Find where the given text appears and provide that cell's center as (x, y) coordinate. 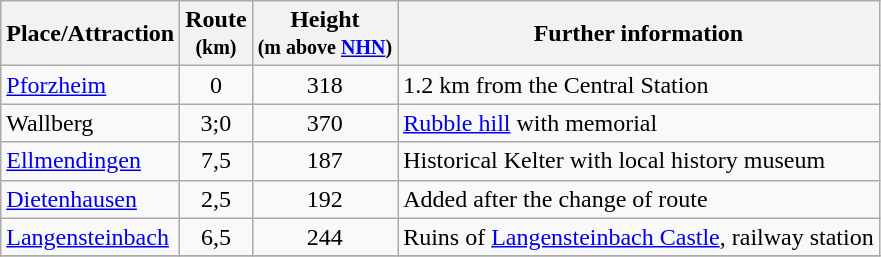
187 (324, 161)
318 (324, 85)
Langensteinbach (90, 237)
Route (km) (216, 34)
Added after the change of route (639, 199)
Historical Kelter with local history museum (639, 161)
Ruins of Langensteinbach Castle, railway station (639, 237)
6,5 (216, 237)
2,5 (216, 199)
192 (324, 199)
Pforzheim (90, 85)
Place/Attraction (90, 34)
1.2 km from the Central Station (639, 85)
0 (216, 85)
7,5 (216, 161)
Rubble hill with memorial (639, 123)
Ellmendingen (90, 161)
3;0 (216, 123)
Further information (639, 34)
244 (324, 237)
Wallberg (90, 123)
Dietenhausen (90, 199)
370 (324, 123)
Height (m above NHN) (324, 34)
